Extract the (X, Y) coordinate from the center of the cell holding the provided text.  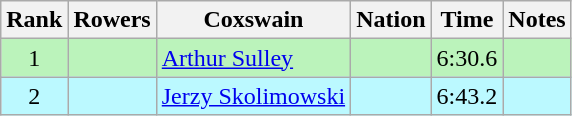
Jerzy Skolimowski (253, 96)
6:30.6 (467, 58)
Rank (34, 20)
Arthur Sulley (253, 58)
6:43.2 (467, 96)
Notes (537, 20)
Rowers (112, 20)
1 (34, 58)
Nation (391, 20)
Coxswain (253, 20)
2 (34, 96)
Time (467, 20)
